Return the [x, y] coordinate for the center point of the cell that contains the specified text.  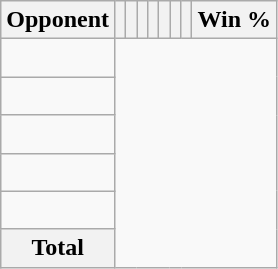
Total [58, 248]
Win % [234, 20]
Opponent [58, 20]
